Return the (x, y) coordinate for the center point of the cell that contains the specified text.  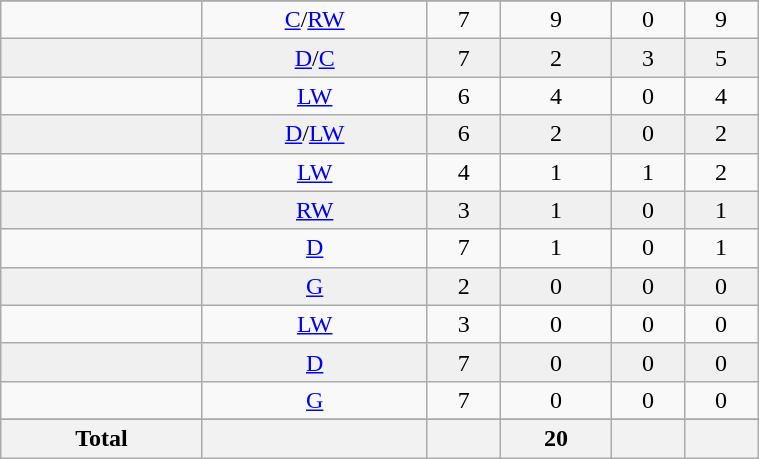
D/LW (314, 134)
5 (720, 58)
RW (314, 210)
Total (102, 438)
20 (556, 438)
C/RW (314, 20)
D/C (314, 58)
